Find where the given text appears and provide that cell's center as (X, Y) coordinate. 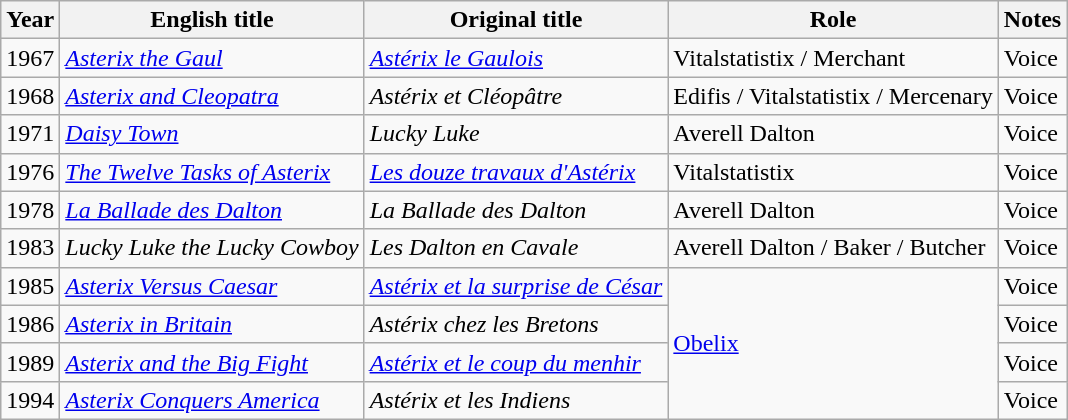
Role (833, 20)
Astérix et la surprise de César (516, 286)
1983 (30, 248)
Les douze travaux d'Astérix (516, 172)
Asterix Conquers America (212, 400)
Astérix et le coup du menhir (516, 362)
Notes (1032, 20)
Edifis / Vitalstatistix / Mercenary (833, 96)
1971 (30, 134)
1976 (30, 172)
Asterix the Gaul (212, 58)
1978 (30, 210)
Vitalstatistix (833, 172)
Les Dalton en Cavale (516, 248)
Astérix et les Indiens (516, 400)
1994 (30, 400)
1985 (30, 286)
Asterix Versus Caesar (212, 286)
English title (212, 20)
Astérix le Gaulois (516, 58)
Asterix in Britain (212, 324)
Asterix and the Big Fight (212, 362)
1968 (30, 96)
1989 (30, 362)
Daisy Town (212, 134)
Lucky Luke (516, 134)
1986 (30, 324)
Lucky Luke the Lucky Cowboy (212, 248)
Obelix (833, 343)
Vitalstatistix / Merchant (833, 58)
Year (30, 20)
Astérix chez les Bretons (516, 324)
Asterix and Cleopatra (212, 96)
Astérix et Cléopâtre (516, 96)
1967 (30, 58)
Original title (516, 20)
The Twelve Tasks of Asterix (212, 172)
Averell Dalton / Baker / Butcher (833, 248)
